Scan for the cell matching the given text and deliver its [X, Y] coordinate at center. 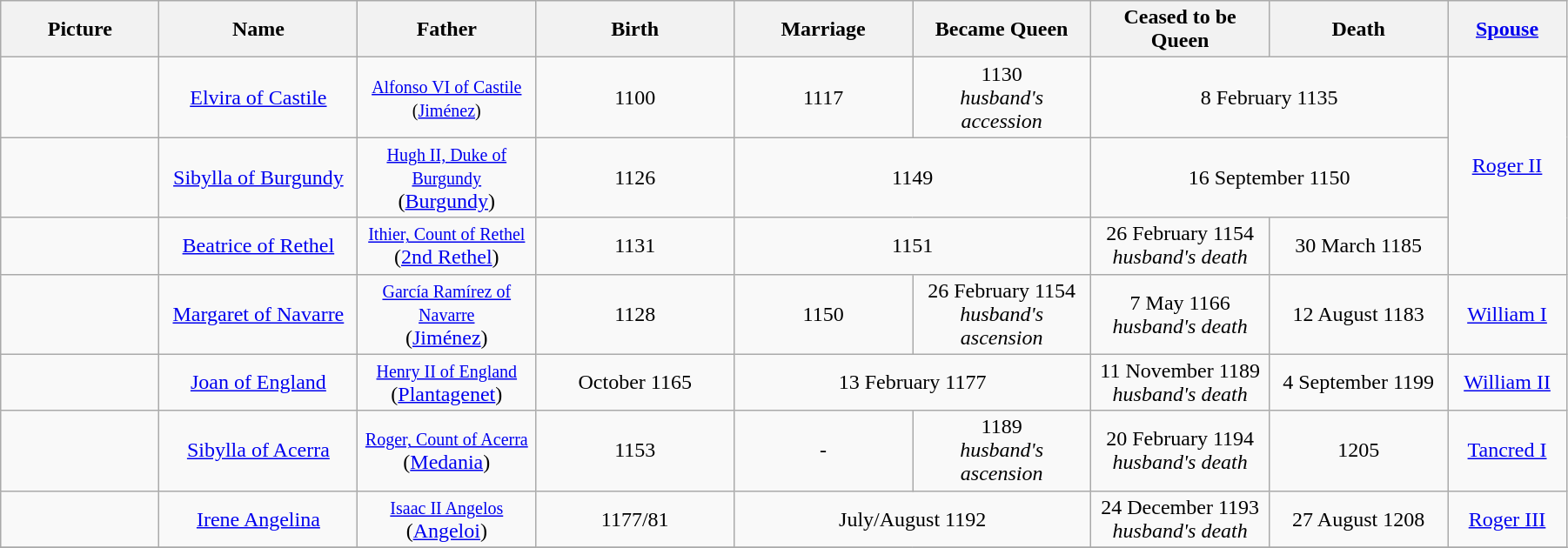
1150 [823, 314]
Tancred I [1507, 451]
Irene Angelina [258, 518]
Ithier, Count of Rethel(2nd Rethel) [447, 245]
Marriage [823, 30]
Roger II [1507, 165]
Ceased to be Queen [1180, 30]
27 August 1208 [1359, 518]
11 November 1189husband's death [1180, 383]
1189husband's ascension [1002, 451]
12 August 1183 [1359, 314]
Margaret of Navarre [258, 314]
Death [1359, 30]
Sibylla of Acerra [258, 451]
1153 [635, 451]
Roger, Count of Acerra(Medania) [447, 451]
1151 [913, 245]
1149 [913, 177]
William II [1507, 383]
1177/81 [635, 518]
1131 [635, 245]
Elvira of Castile [258, 97]
Hugh II, Duke of Burgundy(Burgundy) [447, 177]
October 1165 [635, 383]
16 September 1150 [1270, 177]
1205 [1359, 451]
William I [1507, 314]
1126 [635, 177]
13 February 1177 [913, 383]
Spouse [1507, 30]
1130husband's accession [1002, 97]
8 February 1135 [1270, 97]
24 December 1193husband's death [1180, 518]
26 February 1154husband's death [1180, 245]
Became Queen [1002, 30]
Alfonso VI of Castile(Jiménez) [447, 97]
1128 [635, 314]
Roger III [1507, 518]
Beatrice of Rethel [258, 245]
Picture [80, 30]
1117 [823, 97]
García Ramírez of Navarre(Jiménez) [447, 314]
4 September 1199 [1359, 383]
1100 [635, 97]
26 February 1154husband's ascension [1002, 314]
20 February 1194husband's death [1180, 451]
Name [258, 30]
Sibylla of Burgundy [258, 177]
- [823, 451]
Henry II of England(Plantagenet) [447, 383]
Birth [635, 30]
Father [447, 30]
Joan of England [258, 383]
Isaac II Angelos(Angeloi) [447, 518]
30 March 1185 [1359, 245]
July/August 1192 [913, 518]
7 May 1166husband's death [1180, 314]
